Determine the [x, y] coordinate at the center of the cell enclosing the given text.  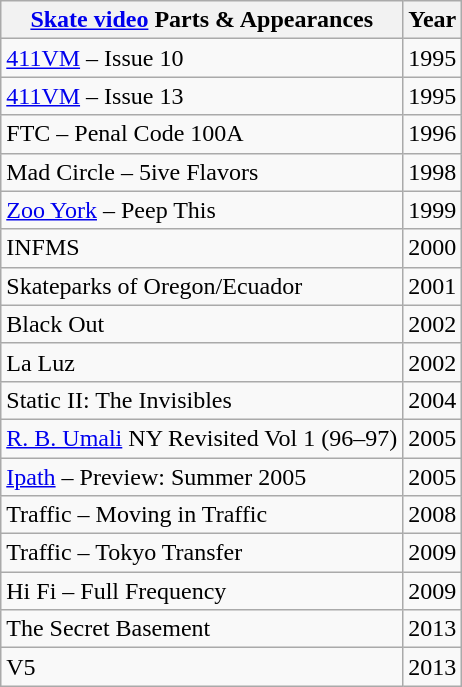
Static II: The Invisibles [202, 400]
2008 [432, 515]
411VM – Issue 13 [202, 96]
Mad Circle – 5ive Flavors [202, 172]
1998 [432, 172]
La Luz [202, 362]
Black Out [202, 324]
V5 [202, 667]
INFMS [202, 248]
Skate video Parts & Appearances [202, 20]
2001 [432, 286]
2000 [432, 248]
Zoo York – Peep This [202, 210]
Traffic – Moving in Traffic [202, 515]
2004 [432, 400]
Year [432, 20]
1999 [432, 210]
R. B. Umali NY Revisited Vol 1 (96–97) [202, 438]
Traffic – Tokyo Transfer [202, 553]
1996 [432, 134]
Hi Fi – Full Frequency [202, 591]
Skateparks of Oregon/Ecuador [202, 286]
The Secret Basement [202, 629]
Ipath – Preview: Summer 2005 [202, 477]
FTC – Penal Code 100A [202, 134]
411VM – Issue 10 [202, 58]
